From the cell containing the given text, extract its center point as (x, y) coordinate. 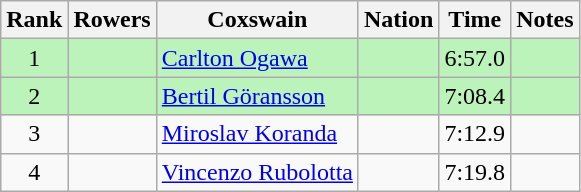
3 (34, 134)
Miroslav Koranda (257, 134)
Coxswain (257, 20)
7:19.8 (475, 172)
2 (34, 96)
Bertil Göransson (257, 96)
Vincenzo Rubolotta (257, 172)
Rowers (112, 20)
7:12.9 (475, 134)
Nation (398, 20)
7:08.4 (475, 96)
Time (475, 20)
Rank (34, 20)
Carlton Ogawa (257, 58)
4 (34, 172)
1 (34, 58)
6:57.0 (475, 58)
Notes (545, 20)
